Find where the given text appears and provide that cell's center as [X, Y] coordinate. 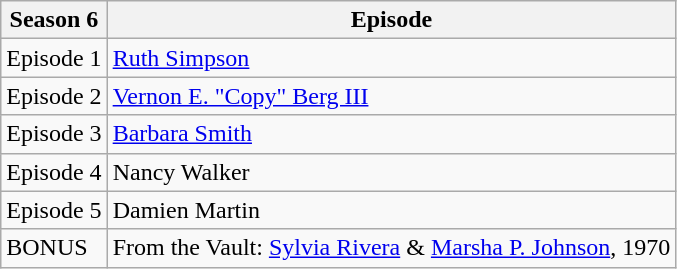
Episode 1 [54, 58]
Episode [392, 20]
Episode 5 [54, 210]
Vernon E. "Copy" Berg III [392, 96]
Ruth Simpson [392, 58]
Episode 4 [54, 172]
Season 6 [54, 20]
From the Vault: Sylvia Rivera & Marsha P. Johnson, 1970 [392, 248]
BONUS [54, 248]
Barbara Smith [392, 134]
Episode 3 [54, 134]
Episode 2 [54, 96]
Nancy Walker [392, 172]
Damien Martin [392, 210]
